Capture the cell that displays the provided text and extract its (X, Y) central coordinate. 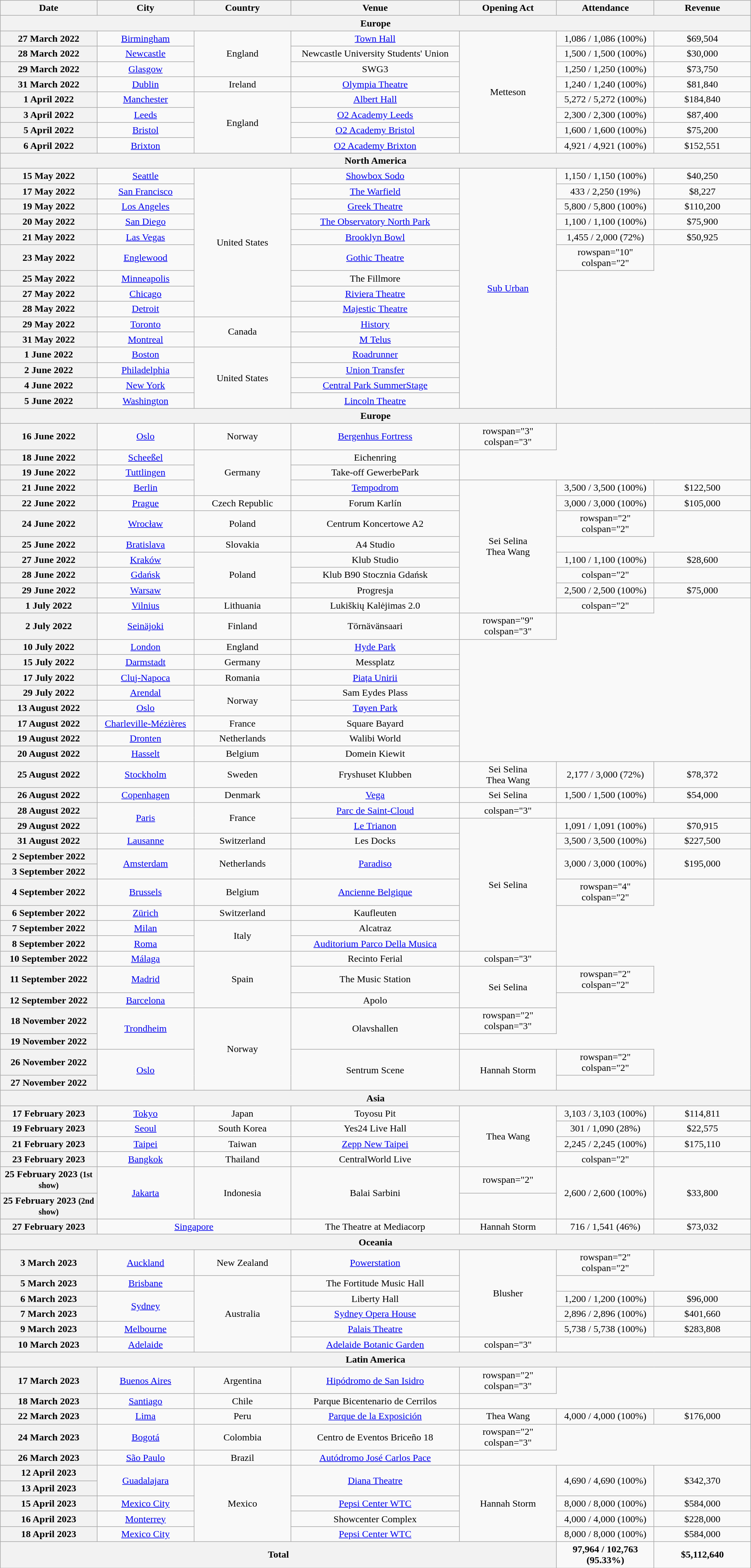
Walibi World (375, 739)
1 April 2022 (49, 100)
$342,370 (702, 1481)
$78,372 (702, 774)
Paris (146, 818)
3 April 2022 (49, 115)
9 March 2023 (49, 1329)
2,896 / 2,896 (100%) (605, 1314)
Country (242, 8)
Washington (146, 400)
Gdańsk (146, 575)
5 March 2023 (49, 1283)
Ireland (242, 84)
23 February 2023 (49, 1159)
29 March 2022 (49, 69)
Take-off GewerbePark (375, 473)
17 July 2022 (49, 677)
17 August 2022 (49, 723)
Town Hall (375, 39)
Ancienne Belgique (375, 892)
1,086 / 1,086 (100%) (605, 39)
Venue (375, 8)
San Diego (146, 222)
25 May 2022 (49, 278)
Prague (146, 503)
Colombia (242, 1437)
The Observatory North Park (375, 222)
20 August 2022 (49, 754)
28 May 2022 (49, 309)
Amsterdam (146, 864)
2,245 / 2,245 (100%) (605, 1144)
Eichenring (375, 457)
Copenhagen (146, 795)
Bristol (146, 130)
11 September 2022 (49, 979)
Chile (242, 1401)
18 June 2022 (49, 457)
25 February 2023 (2nd show) (49, 1206)
$75,000 (702, 590)
18 November 2022 (49, 1021)
Berlin (146, 488)
$176,000 (702, 1416)
Italy (242, 936)
$122,500 (702, 488)
20 May 2022 (49, 222)
13 April 2023 (49, 1488)
97,964 / 102,763 (95.33%) (605, 1554)
M Telus (375, 339)
San Francisco (146, 191)
$105,000 (702, 503)
17 May 2022 (49, 191)
5 April 2022 (49, 130)
São Paulo (146, 1458)
$81,840 (702, 84)
2,177 / 3,000 (72%) (605, 774)
10 September 2022 (49, 959)
O2 Academy Brixton (375, 145)
Apolo (375, 1000)
Indonesia (242, 1193)
Brisbane (146, 1283)
Sydney Opera House (375, 1314)
Brooklyn Bowl (375, 237)
Messplatz (375, 662)
Showcenter Complex (375, 1519)
Parc de Saint-Cloud (375, 810)
Lukiškių Kalėjimas 2.0 (375, 605)
Sub Urban (508, 288)
Roma (146, 943)
6 September 2022 (49, 913)
Thailand (242, 1159)
18 April 2023 (49, 1534)
Palais Theatre (375, 1329)
1 June 2022 (49, 355)
716 / 1,541 (46%) (605, 1227)
Tøyen Park (375, 708)
$75,200 (702, 130)
Tempodrom (375, 488)
1,150 / 1,150 (100%) (605, 176)
O2 Academy Bristol (375, 130)
Birmingham (146, 39)
25 February 2023 (1st show) (49, 1180)
Oceania (375, 1242)
2,500 / 2,500 (100%) (605, 590)
North America (375, 160)
$69,504 (702, 39)
$152,551 (702, 145)
1,240 / 1,240 (100%) (605, 84)
Denmark (242, 795)
22 June 2022 (49, 503)
rowspan="4" colspan="2" (605, 892)
Klub Studio (375, 560)
Philadelphia (146, 370)
Brixton (146, 145)
Czech Republic (242, 503)
19 November 2022 (49, 1042)
Le Trianon (375, 826)
Finland (242, 626)
2 September 2022 (49, 856)
21 February 2023 (49, 1144)
27 February 2023 (49, 1227)
Spain (242, 979)
$33,800 (702, 1193)
Seoul (146, 1129)
17 February 2023 (49, 1113)
Lausanne (146, 841)
Manchester (146, 100)
Centrum Koncertowe A2 (375, 524)
31 March 2022 (49, 84)
Cluj-Napoca (146, 677)
4 June 2022 (49, 385)
History (375, 324)
$8,227 (702, 191)
1,200 / 1,200 (100%) (605, 1299)
Bogotá (146, 1437)
$22,575 (702, 1129)
27 March 2022 (49, 39)
$73,032 (702, 1227)
rowspan="10" colspan="2" (605, 258)
27 November 2022 (49, 1083)
Scheeßel (146, 457)
Romania (242, 677)
Lithuania (242, 605)
Törnävänsaari (375, 626)
7 September 2022 (49, 928)
Seinäjoki (146, 626)
Latin America (375, 1360)
rowspan="2" (508, 1180)
6 April 2022 (49, 145)
Blusher (508, 1293)
Diana Theatre (375, 1481)
$228,000 (702, 1519)
Jakarta (146, 1193)
Barcelona (146, 1000)
Australia (242, 1314)
29 August 2022 (49, 826)
Revenue (702, 8)
Newcastle (146, 54)
Auckland (146, 1262)
$54,000 (702, 795)
3 September 2022 (49, 871)
19 February 2023 (49, 1129)
Paradiso (375, 864)
$70,915 (702, 826)
5 June 2022 (49, 400)
Buenos Aires (146, 1380)
Monterrey (146, 1519)
South Korea (242, 1129)
5,738 / 5,738 (100%) (605, 1329)
7 March 2023 (49, 1314)
CentralWorld Live (375, 1159)
28 August 2022 (49, 810)
Trondheim (146, 1029)
Auditorium Parco Della Musica (375, 943)
1,455 / 2,000 (72%) (605, 237)
19 May 2022 (49, 207)
3 March 2023 (49, 1262)
4 September 2022 (49, 892)
Les Docks (375, 841)
$30,000 (702, 54)
21 June 2022 (49, 488)
Vilnius (146, 605)
Milan (146, 928)
$50,925 (702, 237)
$40,250 (702, 176)
Fryshuset Klubben (375, 774)
The Music Station (375, 979)
Málaga (146, 959)
$28,600 (702, 560)
26 November 2022 (49, 1062)
New York (146, 385)
Asia (375, 1098)
Leeds (146, 115)
Dronten (146, 739)
Vega (375, 795)
Attendance (605, 8)
Detroit (146, 309)
Kaufleuten (375, 913)
rowspan="9" colspan="3" (508, 626)
Klub B90 Stocznia Gdańsk (375, 575)
Stockholm (146, 774)
Santiago (146, 1401)
Riviera Theatre (375, 294)
25 August 2022 (49, 774)
Brazil (242, 1458)
Greek Theatre (375, 207)
A4 Studio (375, 544)
1,091 / 1,091 (100%) (605, 826)
8 September 2022 (49, 943)
SWG3 (375, 69)
Olavshallen (375, 1029)
Union Transfer (375, 370)
Autódromo José Carlos Pace (375, 1458)
Sydney (146, 1306)
Date (49, 8)
Powerstation (375, 1262)
Mexico (242, 1503)
1 July 2022 (49, 605)
3,103 / 3,103 (100%) (605, 1113)
29 July 2022 (49, 693)
Parque Bicentenario de Cerrilos (375, 1401)
Majestic Theatre (375, 309)
Sweden (242, 774)
19 June 2022 (49, 473)
Tuttlingen (146, 473)
Balai Sarbini (375, 1193)
$87,400 (702, 115)
Slovakia (242, 544)
Domein Kiewit (375, 754)
31 August 2022 (49, 841)
Sam Eydes Plass (375, 693)
Canada (242, 332)
15 July 2022 (49, 662)
Bergenhus Fortress (375, 437)
City (146, 8)
Taipei (146, 1144)
6 March 2023 (49, 1299)
$175,110 (702, 1144)
Recinto Ferial (375, 959)
16 April 2023 (49, 1519)
Guadalajara (146, 1481)
New Zealand (242, 1262)
London (146, 647)
27 June 2022 (49, 560)
18 March 2023 (49, 1401)
23 May 2022 (49, 258)
Sentrum Scene (375, 1070)
22 March 2023 (49, 1416)
2 July 2022 (49, 626)
Englewood (146, 258)
19 August 2022 (49, 739)
Lincoln Theatre (375, 400)
Chicago (146, 294)
rowspan="3" colspan="3" (508, 437)
Forum Karlín (375, 503)
Zepp New Taipei (375, 1144)
$184,840 (702, 100)
Square Bayard (375, 723)
Hyde Park (375, 647)
$73,750 (702, 69)
433 / 2,250 (19%) (605, 191)
O2 Academy Leeds (375, 115)
Melbourne (146, 1329)
Tokyo (146, 1113)
17 March 2023 (49, 1380)
Zürich (146, 913)
24 March 2023 (49, 1437)
$195,000 (702, 864)
28 March 2022 (49, 54)
The Fortitude Music Hall (375, 1283)
Hasselt (146, 754)
27 May 2022 (49, 294)
5,272 / 5,272 (100%) (605, 100)
31 May 2022 (49, 339)
4,921 / 4,921 (100%) (605, 145)
Liberty Hall (375, 1299)
Gothic Theatre (375, 258)
Alcatraz (375, 928)
Newcastle University Students' Union (375, 54)
Opening Act (508, 8)
Total (278, 1554)
Olympia Theatre (375, 84)
The Warfield (375, 191)
Boston (146, 355)
Kraków (146, 560)
Parque de la Exposición (375, 1416)
Yes24 Live Hall (375, 1129)
Toyosu Pit (375, 1113)
Central Park SummerStage (375, 385)
$75,900 (702, 222)
Hipódromo de San Isidro (375, 1380)
Dublin (146, 84)
4,690 / 4,690 (100%) (605, 1481)
21 May 2022 (49, 237)
$96,000 (702, 1299)
5,800 / 5,800 (100%) (605, 207)
24 June 2022 (49, 524)
2 June 2022 (49, 370)
Las Vegas (146, 237)
29 May 2022 (49, 324)
12 April 2023 (49, 1473)
Centro de Eventos Briceño 18 (375, 1437)
Los Angeles (146, 207)
Minneapolis (146, 278)
Japan (242, 1113)
Warsaw (146, 590)
Taiwan (242, 1144)
Piața Unirii (375, 677)
The Theatre at Mediacorp (375, 1227)
Charleville-Mézières (146, 723)
26 August 2022 (49, 795)
Peru (242, 1416)
10 March 2023 (49, 1345)
10 July 2022 (49, 647)
Roadrunner (375, 355)
$110,200 (702, 207)
$227,500 (702, 841)
Bratislava (146, 544)
Darmstadt (146, 662)
25 June 2022 (49, 544)
Madrid (146, 979)
Montreal (146, 339)
15 April 2023 (49, 1503)
Brussels (146, 892)
13 August 2022 (49, 708)
Showbox Sodo (375, 176)
Glasgow (146, 69)
26 March 2023 (49, 1458)
12 September 2022 (49, 1000)
2,300 / 2,300 (100%) (605, 115)
Singapore (194, 1227)
16 June 2022 (49, 437)
$401,660 (702, 1314)
$114,811 (702, 1113)
Toronto (146, 324)
Progresja (375, 590)
301 / 1,090 (28%) (605, 1129)
$5,112,640 (702, 1554)
Lima (146, 1416)
Wrocław (146, 524)
2,600 / 2,600 (100%) (605, 1193)
Adelaide Botanic Garden (375, 1345)
$283,808 (702, 1329)
Argentina (242, 1380)
Arendal (146, 693)
Bangkok (146, 1159)
Seattle (146, 176)
Adelaide (146, 1345)
1,250 / 1,250 (100%) (605, 69)
1,600 / 1,600 (100%) (605, 130)
28 June 2022 (49, 575)
Metteson (508, 92)
15 May 2022 (49, 176)
The Fillmore (375, 278)
Albert Hall (375, 100)
29 June 2022 (49, 590)
